Identify which cell holds the provided text, then report its (x, y) central coordinate. 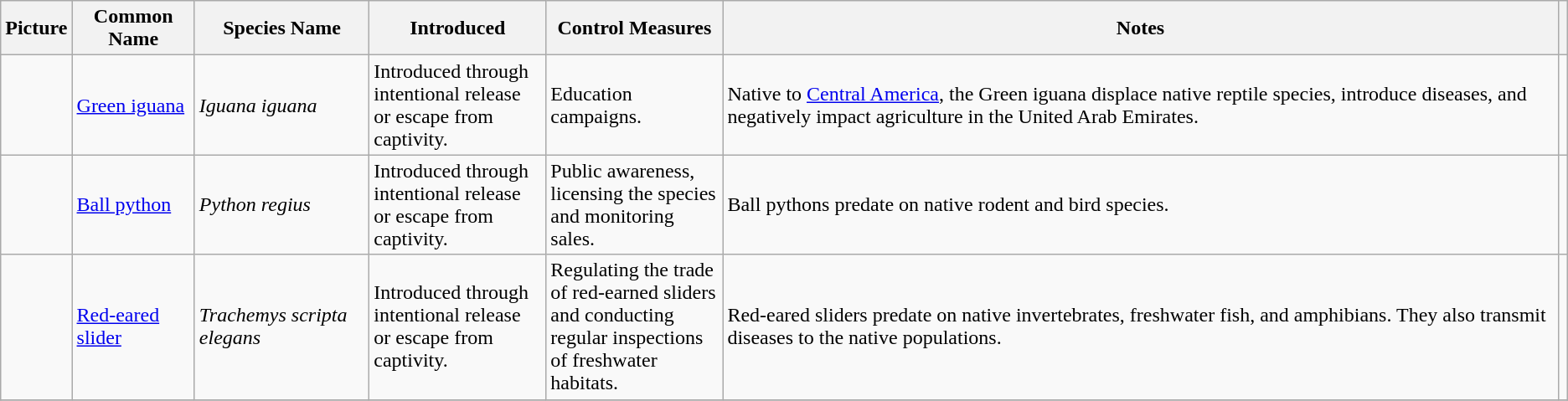
Common Name (133, 28)
Red-eared slider (133, 326)
Ball python (133, 204)
Notes (1141, 28)
Public awareness, licensing the species and monitoring sales. (635, 204)
Regulating the trade of red-earned sliders and conducting regular inspections of freshwater habitats. (635, 326)
Red-eared sliders predate on native invertebrates, freshwater fish, and amphibians. They also transmit diseases to the native populations. (1141, 326)
Species Name (281, 28)
Education campaigns. (635, 105)
Control Measures (635, 28)
Picture (37, 28)
Introduced (457, 28)
Trachemys scripta elegans (281, 326)
Ball pythons predate on native rodent and bird species. (1141, 204)
Green iguana (133, 105)
Python regius (281, 204)
Iguana iguana (281, 105)
